Scan for the cell matching the given text and deliver its (X, Y) coordinate at center. 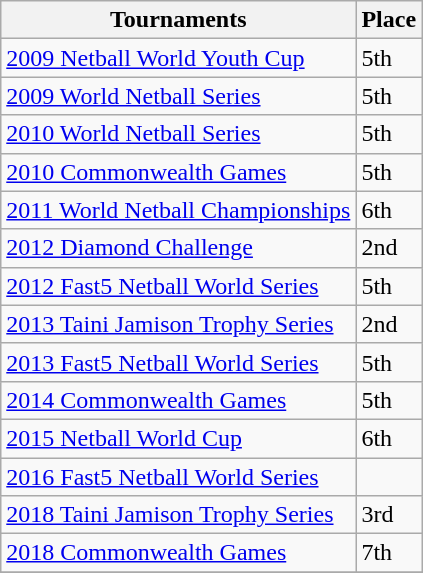
2012 Fast5 Netball World Series (178, 286)
2009 World Netball Series (178, 96)
2011 World Netball Championships (178, 210)
2014 Commonwealth Games (178, 400)
2016 Fast5 Netball World Series (178, 477)
2018 Commonwealth Games (178, 553)
2015 Netball World Cup (178, 438)
2013 Taini Jamison Trophy Series (178, 324)
Tournaments (178, 20)
2018 Taini Jamison Trophy Series (178, 515)
2010 World Netball Series (178, 134)
2012 Diamond Challenge (178, 248)
2010 Commonwealth Games (178, 172)
7th (389, 553)
2013 Fast5 Netball World Series (178, 362)
3rd (389, 515)
2009 Netball World Youth Cup (178, 58)
Place (389, 20)
